Pinpoint the cell where the given text exists, returning its [x, y] midpoint coordinate. 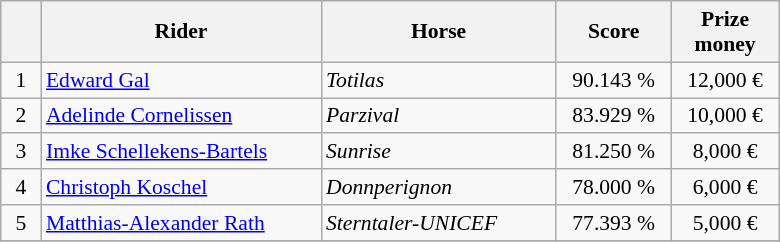
4 [21, 187]
Christoph Koschel [181, 187]
10,000 € [725, 116]
Prizemoney [725, 32]
Edward Gal [181, 80]
Sterntaler-UNICEF [438, 223]
Totilas [438, 80]
5,000 € [725, 223]
2 [21, 116]
5 [21, 223]
90.143 % [614, 80]
3 [21, 152]
81.250 % [614, 152]
Score [614, 32]
Donnperignon [438, 187]
78.000 % [614, 187]
Sunrise [438, 152]
8,000 € [725, 152]
Parzival [438, 116]
1 [21, 80]
6,000 € [725, 187]
Rider [181, 32]
Adelinde Cornelissen [181, 116]
Horse [438, 32]
83.929 % [614, 116]
12,000 € [725, 80]
Matthias-Alexander Rath [181, 223]
77.393 % [614, 223]
Imke Schellekens-Bartels [181, 152]
